Identify which cell holds the provided text, then report its [X, Y] central coordinate. 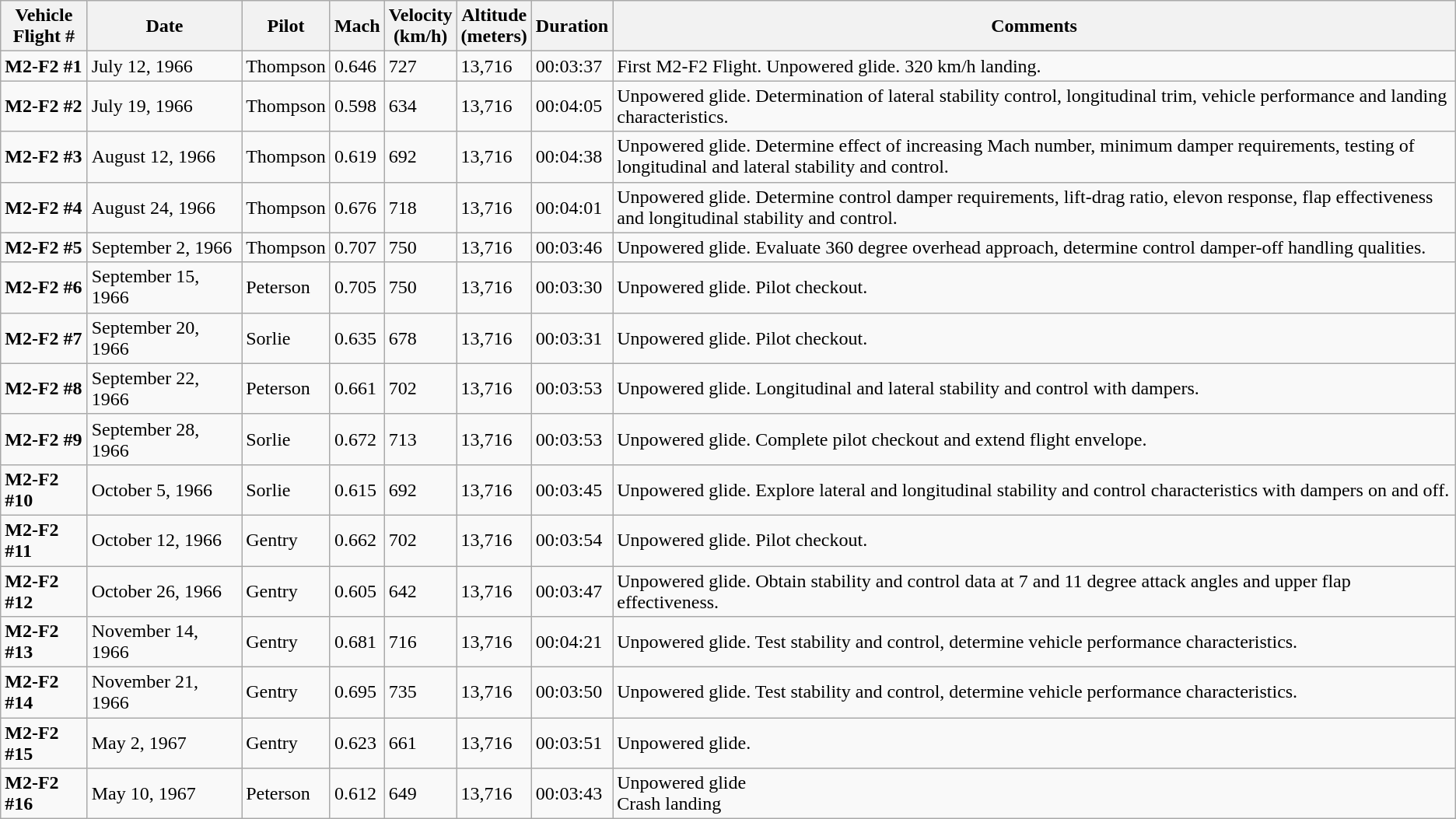
Unpowered glide. Obtain stability and control data at 7 and 11 degree attack angles and upper flap effectiveness. [1034, 591]
September 28, 1966 [165, 439]
0.619 [357, 157]
Date [165, 26]
First M2-F2 Flight. Unpowered glide. 320 km/h landing. [1034, 66]
0.646 [357, 66]
September 20, 1966 [165, 338]
0.672 [357, 439]
735 [420, 692]
0.615 [357, 490]
0.598 [357, 106]
Unpowered glide. [1034, 744]
November 21, 1966 [165, 692]
0.695 [357, 692]
Unpowered glide. Evaluate 360 degree overhead approach, determine control damper-off handling qualities. [1034, 247]
M2-F2 #11 [44, 540]
00:03:45 [572, 490]
Altitude (meters) [494, 26]
M2-F2 #2 [44, 106]
M2-F2 #4 [44, 207]
M2-F2 #13 [44, 642]
00:04:05 [572, 106]
M2-F2 #14 [44, 692]
July 19, 1966 [165, 106]
00:03:43 [572, 793]
Pilot [286, 26]
M2-F2 #1 [44, 66]
VehicleFlight # [44, 26]
0.612 [357, 793]
00:04:01 [572, 207]
00:03:30 [572, 288]
September 15, 1966 [165, 288]
0.707 [357, 247]
M2-F2 #8 [44, 389]
Unpowered glide. Longitudinal and lateral stability and control with dampers. [1034, 389]
September 22, 1966 [165, 389]
00:03:54 [572, 540]
M2-F2 #12 [44, 591]
718 [420, 207]
00:03:37 [572, 66]
642 [420, 591]
November 14, 1966 [165, 642]
September 2, 1966 [165, 247]
0.705 [357, 288]
M2-F2 #10 [44, 490]
0.662 [357, 540]
Unpowered glideCrash landing [1034, 793]
649 [420, 793]
00:03:31 [572, 338]
M2-F2 #7 [44, 338]
M2-F2 #5 [44, 247]
727 [420, 66]
0.681 [357, 642]
634 [420, 106]
July 12, 1966 [165, 66]
00:03:51 [572, 744]
0.676 [357, 207]
Duration [572, 26]
0.623 [357, 744]
0.661 [357, 389]
713 [420, 439]
716 [420, 642]
October 12, 1966 [165, 540]
Mach [357, 26]
October 26, 1966 [165, 591]
00:03:46 [572, 247]
0.635 [357, 338]
Unpowered glide. Determine effect of increasing Mach number, minimum damper requirements, testing of longitudinal and lateral stability and control. [1034, 157]
Velocity (km/h) [420, 26]
M2-F2 #9 [44, 439]
May 10, 1967 [165, 793]
Unpowered glide. Explore lateral and longitudinal stability and control characteristics with dampers on and off. [1034, 490]
August 12, 1966 [165, 157]
Unpowered glide. Complete pilot checkout and extend flight envelope. [1034, 439]
M2-F2 #6 [44, 288]
M2-F2 #16 [44, 793]
May 2, 1967 [165, 744]
Unpowered glide. Determine control damper requirements, lift-drag ratio, elevon response, flap effectiveness and longitudinal stability and control. [1034, 207]
M2-F2 #15 [44, 744]
00:04:38 [572, 157]
Comments [1034, 26]
661 [420, 744]
678 [420, 338]
August 24, 1966 [165, 207]
0.605 [357, 591]
00:03:47 [572, 591]
00:03:50 [572, 692]
M2-F2 #3 [44, 157]
00:04:21 [572, 642]
October 5, 1966 [165, 490]
Unpowered glide. Determination of lateral stability control, longitudinal trim, vehicle performance and landing characteristics. [1034, 106]
